Provide the [X, Y] coordinate of the cell's center where the given text is located.  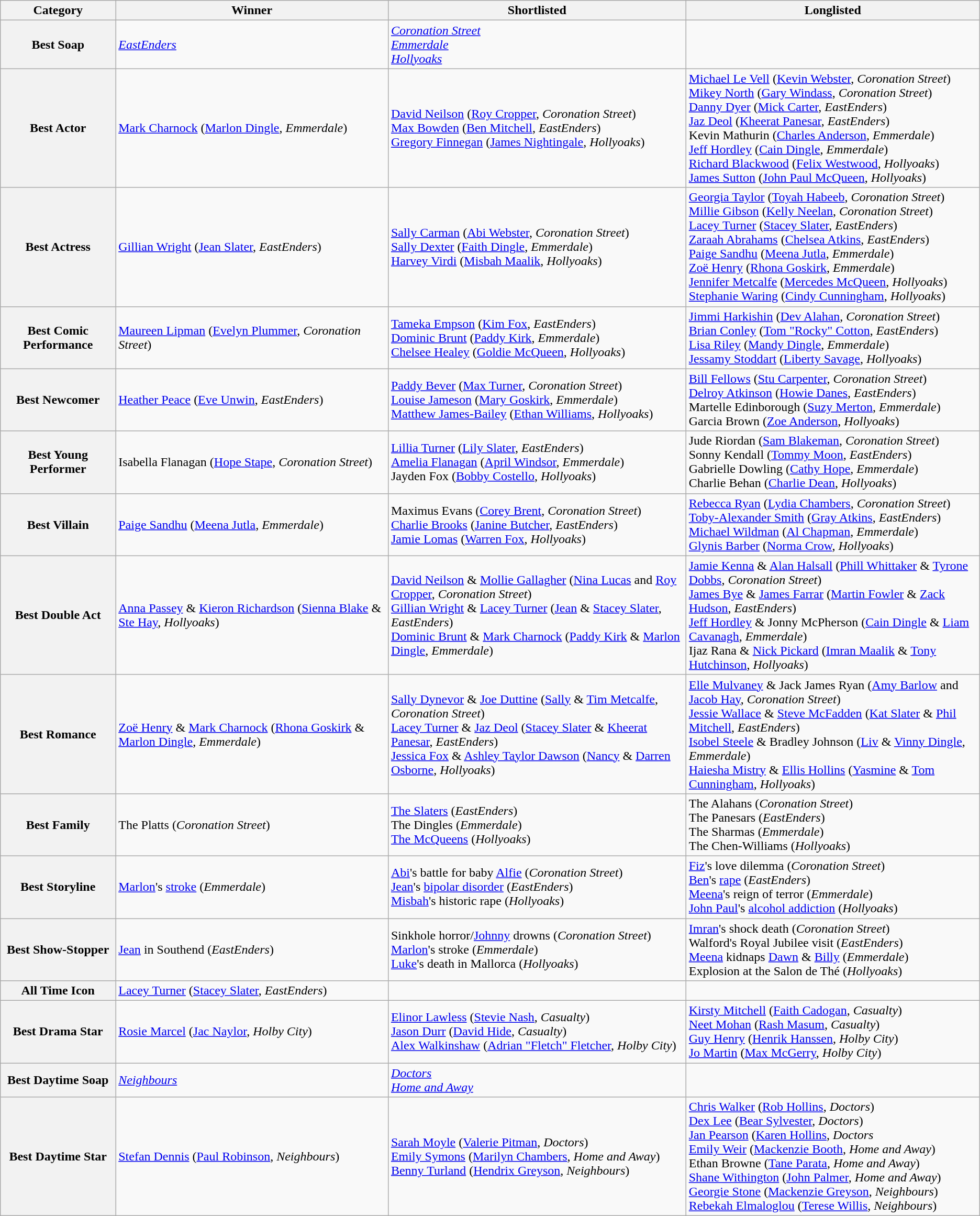
Lillia Turner (Lily Slater, EastEnders)Amelia Flanagan (April Windsor, Emmerdale)Jayden Fox (Bobby Costello, Hollyoaks) [537, 462]
Neighbours [252, 1080]
Longlisted [832, 10]
Paige Sandhu (Meena Jutla, Emmerdale) [252, 525]
Best Family [58, 824]
The Alahans (Coronation Street)The Panesars (EastEnders)The Sharmas (Emmerdale)The Chen-Williams (Hollyoaks) [832, 824]
Anna Passey & Kieron Richardson (Sienna Blake & Ste Hay, Hollyoaks) [252, 615]
Stefan Dennis (Paul Robinson, Neighbours) [252, 1156]
Paddy Bever (Max Turner, Coronation Street)Louise Jameson (Mary Goskirk, Emmerdale)Matthew James-Bailey (Ethan Williams, Hollyoaks) [537, 400]
Heather Peace (Eve Unwin, EastEnders) [252, 400]
Best Storyline [58, 887]
Sinkhole horror/Johnny drowns (Coronation Street)Marlon's stroke (Emmerdale) Luke's death in Mallorca (Hollyoaks) [537, 950]
Marlon's stroke (Emmerdale) [252, 887]
Fiz's love dilemma (Coronation Street)Ben's rape (EastEnders)Meena's reign of terror (Emmerdale) John Paul's alcohol addiction (Hollyoaks) [832, 887]
Mark Charnock (Marlon Dingle, Emmerdale) [252, 128]
All Time Icon [58, 991]
Best Daytime Star [58, 1156]
Sally Carman (Abi Webster, Coronation Street)Sally Dexter (Faith Dingle, Emmerdale) Harvey Virdi (Misbah Maalik, Hollyoaks) [537, 247]
Abi's battle for baby Alfie (Coronation Street)Jean's bipolar disorder (EastEnders)Misbah's historic rape (Hollyoaks) [537, 887]
Best Double Act [58, 615]
Best Villain [58, 525]
Shortlisted [537, 10]
Lacey Turner (Stacey Slater, EastEnders) [252, 991]
Winner [252, 10]
Coronation StreetEmmerdaleHollyoaks [537, 45]
Kirsty Mitchell (Faith Cadogan, Casualty)Neet Mohan (Rash Masum, Casualty)Guy Henry (Henrik Hanssen, Holby City)Jo Martin (Max McGerry, Holby City) [832, 1032]
Best Soap [58, 45]
Isabella Flanagan (Hope Stape, Coronation Street) [252, 462]
Category [58, 10]
Gillian Wright (Jean Slater, EastEnders) [252, 247]
Best Romance [58, 734]
Best Daytime Soap [58, 1080]
Maureen Lipman (Evelyn Plummer, Coronation Street) [252, 337]
Best Comic Performance [58, 337]
Sarah Moyle (Valerie Pitman, Doctors)Emily Symons (Marilyn Chambers, Home and Away) Benny Turland (Hendrix Greyson, Neighbours) [537, 1156]
Tameka Empson (Kim Fox, EastEnders)Dominic Brunt (Paddy Kirk, Emmerdale) Chelsee Healey (Goldie McQueen, Hollyoaks) [537, 337]
The Slaters (EastEnders)The Dingles (Emmerdale)The McQueens (Hollyoaks) [537, 824]
Maximus Evans (Corey Brent, Coronation Street)Charlie Brooks (Janine Butcher, EastEnders) Jamie Lomas (Warren Fox, Hollyoaks) [537, 525]
DoctorsHome and Away [537, 1080]
Best Newcomer [58, 400]
Best Young Performer [58, 462]
The Platts (Coronation Street) [252, 824]
David Neilson (Roy Cropper, Coronation Street)Max Bowden (Ben Mitchell, EastEnders)Gregory Finnegan (James Nightingale, Hollyoaks) [537, 128]
Zoë Henry & Mark Charnock (Rhona Goskirk & Marlon Dingle, Emmerdale) [252, 734]
Best Drama Star [58, 1032]
EastEnders [252, 45]
Jean in Southend (EastEnders) [252, 950]
Best Show-Stopper [58, 950]
Best Actor [58, 128]
Rosie Marcel (Jac Naylor, Holby City) [252, 1032]
Elinor Lawless (Stevie Nash, Casualty)Jason Durr (David Hide, Casualty) Alex Walkinshaw (Adrian "Fletch" Fletcher, Holby City) [537, 1032]
Best Actress [58, 247]
